Return [X, Y] of the center of cell containing provided text 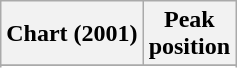
Chart (2001) [72, 34]
Peak position [189, 34]
